Provide the [x, y] coordinate of the cell's center where the given text is located.  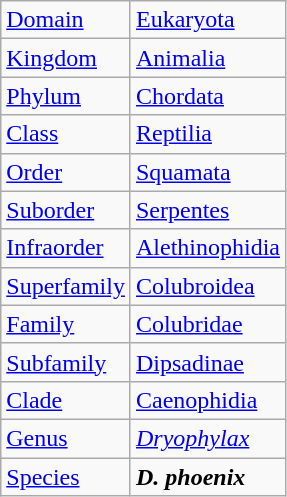
Subfamily [66, 362]
Suborder [66, 210]
Dipsadinae [208, 362]
Alethinophidia [208, 248]
Serpentes [208, 210]
Colubroidea [208, 286]
Caenophidia [208, 400]
Kingdom [66, 58]
Dryophylax [208, 438]
Domain [66, 20]
Species [66, 477]
Chordata [208, 96]
Superfamily [66, 286]
Colubridae [208, 324]
D. phoenix [208, 477]
Squamata [208, 172]
Infraorder [66, 248]
Clade [66, 400]
Genus [66, 438]
Animalia [208, 58]
Family [66, 324]
Class [66, 134]
Eukaryota [208, 20]
Order [66, 172]
Phylum [66, 96]
Reptilia [208, 134]
